Return the [x, y] coordinate for the center point of the cell that contains the specified text.  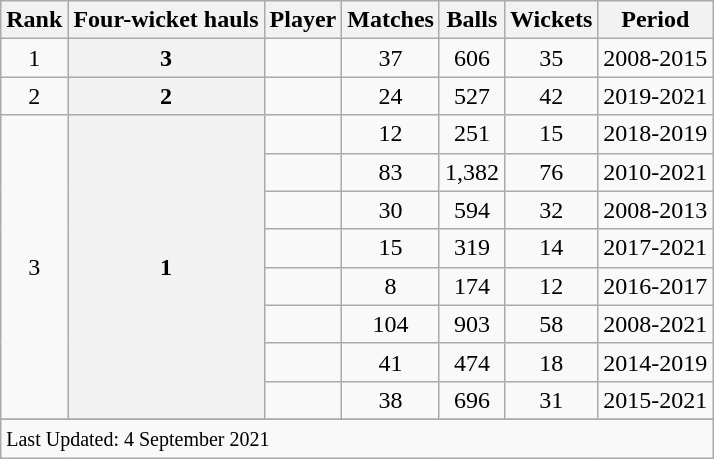
58 [550, 324]
Four-wicket hauls [166, 20]
2014-2019 [656, 362]
Player [303, 20]
606 [472, 58]
83 [391, 172]
2018-2019 [656, 134]
41 [391, 362]
Wickets [550, 20]
32 [550, 210]
14 [550, 248]
696 [472, 400]
2019-2021 [656, 96]
30 [391, 210]
Rank [34, 20]
42 [550, 96]
8 [391, 286]
2008-2013 [656, 210]
104 [391, 324]
24 [391, 96]
1,382 [472, 172]
Period [656, 20]
474 [472, 362]
527 [472, 96]
38 [391, 400]
319 [472, 248]
594 [472, 210]
35 [550, 58]
Matches [391, 20]
18 [550, 362]
2015-2021 [656, 400]
174 [472, 286]
2008-2015 [656, 58]
2010-2021 [656, 172]
2016-2017 [656, 286]
903 [472, 324]
Last Updated: 4 September 2021 [357, 438]
31 [550, 400]
37 [391, 58]
2008-2021 [656, 324]
251 [472, 134]
Balls [472, 20]
76 [550, 172]
2017-2021 [656, 248]
